Find where the given text appears and provide that cell's center as [x, y] coordinate. 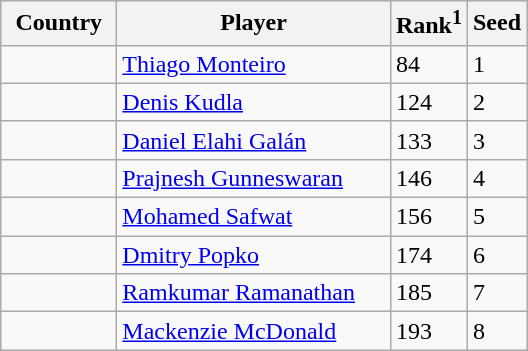
Ramkumar Ramanathan [254, 293]
133 [428, 140]
Prajnesh Gunneswaran [254, 178]
5 [496, 217]
Mohamed Safwat [254, 217]
124 [428, 102]
156 [428, 217]
Player [254, 24]
2 [496, 102]
Thiago Monteiro [254, 64]
Rank1 [428, 24]
4 [496, 178]
185 [428, 293]
Country [59, 24]
174 [428, 255]
Seed [496, 24]
Dmitry Popko [254, 255]
7 [496, 293]
84 [428, 64]
1 [496, 64]
3 [496, 140]
Daniel Elahi Galán [254, 140]
193 [428, 331]
Denis Kudla [254, 102]
6 [496, 255]
Mackenzie McDonald [254, 331]
8 [496, 331]
146 [428, 178]
